Capture the cell that displays the provided text and extract its (X, Y) central coordinate. 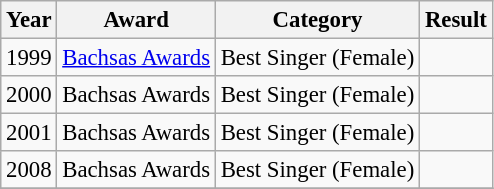
Result (456, 20)
Award (136, 20)
2008 (29, 170)
1999 (29, 58)
2000 (29, 95)
Category (317, 20)
2001 (29, 133)
Year (29, 20)
